For the text-containing cell, return its midpoint in [X, Y] coordinate format. 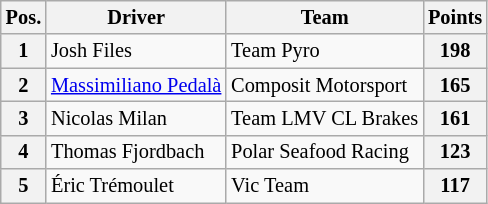
Massimiliano Pedalà [136, 85]
Composit Motorsport [324, 85]
Team LMV CL Brakes [324, 118]
Polar Seafood Racing [324, 152]
123 [455, 152]
165 [455, 85]
Éric Trémoulet [136, 186]
Vic Team [324, 186]
117 [455, 186]
161 [455, 118]
Pos. [24, 17]
2 [24, 85]
Nicolas Milan [136, 118]
5 [24, 186]
3 [24, 118]
Josh Files [136, 51]
198 [455, 51]
Thomas Fjordbach [136, 152]
1 [24, 51]
4 [24, 152]
Team Pyro [324, 51]
Driver [136, 17]
Points [455, 17]
Team [324, 17]
